Search for the cell housing the specified text and yield its [X, Y] center coordinate. 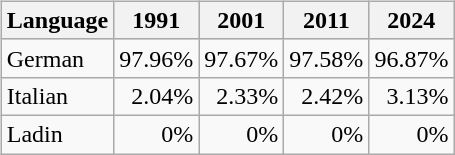
Italian [57, 96]
Ladin [57, 134]
German [57, 58]
Language [57, 20]
96.87% [412, 58]
2011 [326, 20]
2001 [242, 20]
2.33% [242, 96]
97.67% [242, 58]
3.13% [412, 96]
2.04% [156, 96]
97.96% [156, 58]
97.58% [326, 58]
1991 [156, 20]
2.42% [326, 96]
2024 [412, 20]
